Identify which cell holds the provided text, then report its (X, Y) central coordinate. 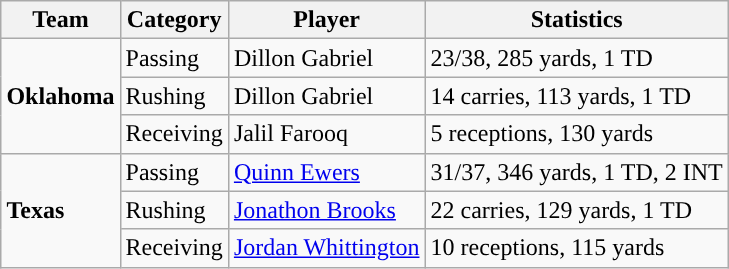
Jalil Farooq (326, 134)
Jordan Whittington (326, 248)
23/38, 285 yards, 1 TD (576, 58)
Team (60, 20)
31/37, 346 yards, 1 TD, 2 INT (576, 172)
14 carries, 113 yards, 1 TD (576, 96)
Quinn Ewers (326, 172)
Jonathon Brooks (326, 210)
Texas (60, 210)
Oklahoma (60, 96)
5 receptions, 130 yards (576, 134)
Statistics (576, 20)
22 carries, 129 yards, 1 TD (576, 210)
Category (174, 20)
Player (326, 20)
10 receptions, 115 yards (576, 248)
